For the text-containing cell, return its midpoint in [x, y] coordinate format. 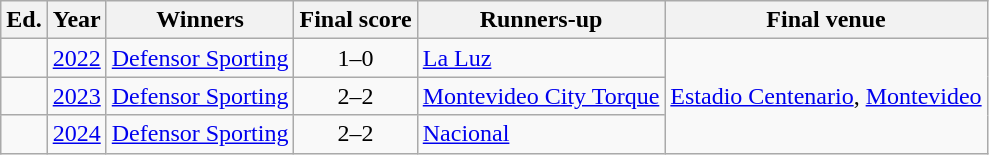
2022 [76, 58]
1–0 [356, 58]
Runners-up [541, 20]
Montevideo City Torque [541, 96]
2024 [76, 134]
Nacional [541, 134]
2023 [76, 96]
Estadio Centenario, Montevideo [826, 96]
Year [76, 20]
Ed. [24, 20]
Winners [200, 20]
La Luz [541, 58]
Final venue [826, 20]
Final score [356, 20]
